From the cell containing the given text, extract its center point as [x, y] coordinate. 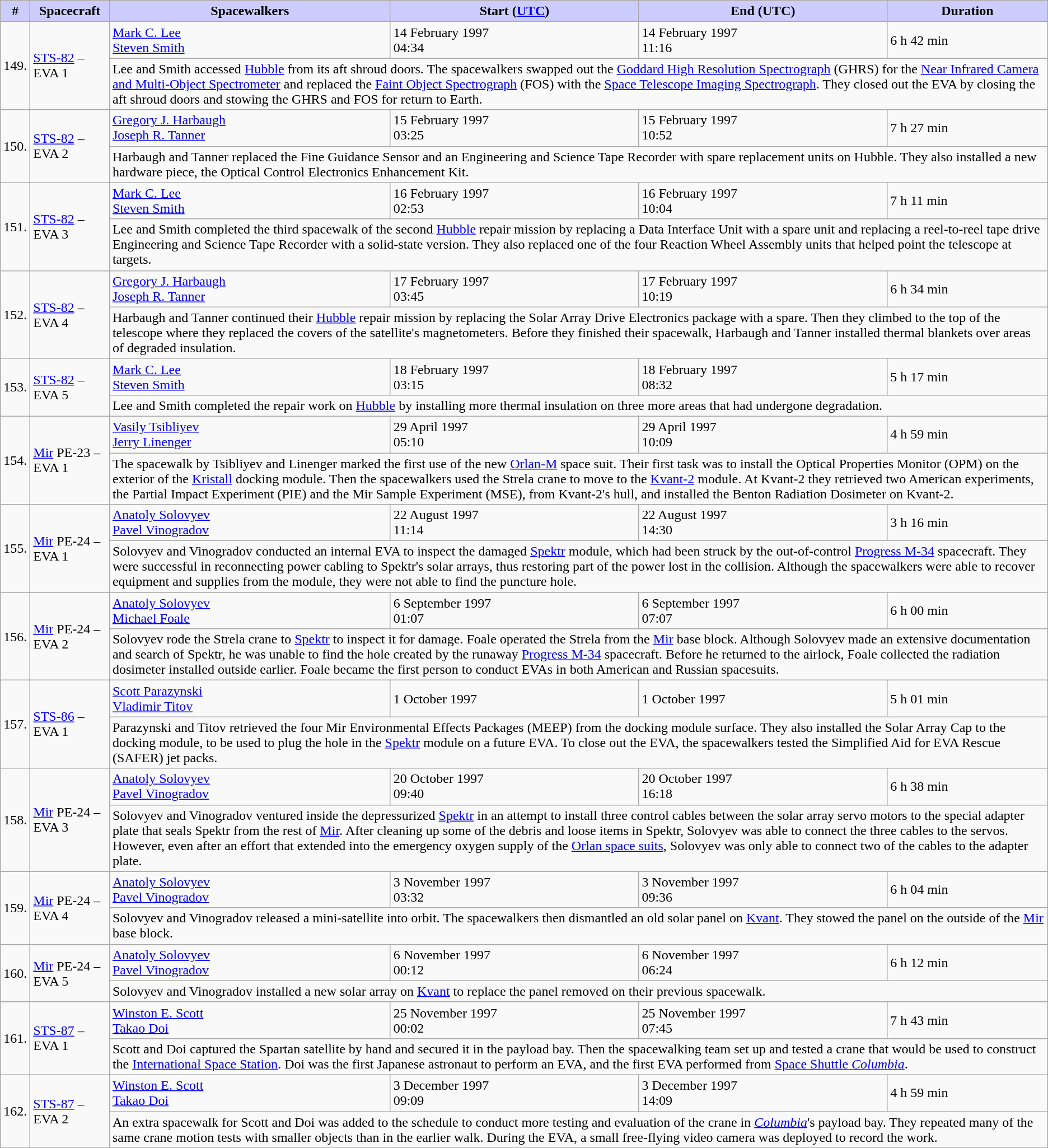
20 October 199716:18 [763, 786]
STS-82 – EVA 3 [70, 226]
5 h 01 min [967, 699]
155. [16, 549]
157. [16, 725]
149. [16, 66]
22 August 199711:14 [514, 523]
7 h 27 min [967, 128]
End (UTC) [763, 11]
150. [16, 146]
15 February 199703:25 [514, 128]
STS-86 – EVA 1 [70, 725]
15 February 199710:52 [763, 128]
17 February 199710:19 [763, 289]
162. [16, 1111]
16 February 199702:53 [514, 200]
5 h 17 min [967, 376]
Mir PE-23 – EVA 1 [70, 460]
22 August 199714:30 [763, 523]
3 h 16 min [967, 523]
153. [16, 388]
151. [16, 226]
158. [16, 820]
7 h 11 min [967, 200]
6 September 199707:07 [763, 610]
17 February 199703:45 [514, 289]
20 October 199709:40 [514, 786]
Vasily Tsibliyev Jerry Linenger [250, 435]
6 h 38 min [967, 786]
Duration [967, 11]
Solovyev and Vinogradov installed a new solar array on Kvant to replace the panel removed on their previous spacewalk. [578, 991]
14 February 199704:34 [514, 40]
6 h 12 min [967, 962]
STS-82 – EVA 1 [70, 66]
3 November 199709:36 [763, 889]
6 h 34 min [967, 289]
6 November 199700:12 [514, 962]
Spacewalkers [250, 11]
Mir PE-24 – EVA 1 [70, 549]
152. [16, 315]
Mir PE-24 – EVA 5 [70, 973]
7 h 43 min [967, 1020]
6 h 04 min [967, 889]
STS-87 – EVA 1 [70, 1038]
161. [16, 1038]
6 h 00 min [967, 610]
Mir PE-24 – EVA 4 [70, 908]
6 November 199706:24 [763, 962]
154. [16, 460]
18 February 199708:32 [763, 376]
STS-87 – EVA 2 [70, 1111]
29 April 199710:09 [763, 435]
Start (UTC) [514, 11]
Mir PE-24 – EVA 3 [70, 820]
160. [16, 973]
3 December 199714:09 [763, 1093]
14 February 199711:16 [763, 40]
Mir PE-24 – EVA 2 [70, 636]
156. [16, 636]
16 February 199710:04 [763, 200]
25 November 199700:02 [514, 1020]
STS-82 – EVA 4 [70, 315]
6 h 42 min [967, 40]
Spacecraft [70, 11]
STS-82 – EVA 5 [70, 388]
18 February 199703:15 [514, 376]
Scott Parazynski Vladimir Titov [250, 699]
Lee and Smith completed the repair work on Hubble by installing more thermal insulation on three more areas that had undergone degradation. [578, 405]
159. [16, 908]
6 September 199701:07 [514, 610]
# [16, 11]
3 November 199703:32 [514, 889]
3 December 199709:09 [514, 1093]
STS-82 – EVA 2 [70, 146]
25 November 199707:45 [763, 1020]
29 April 199705:10 [514, 435]
Anatoly Solovyev Michael Foale [250, 610]
